For the text-containing cell, return its midpoint in (x, y) coordinate format. 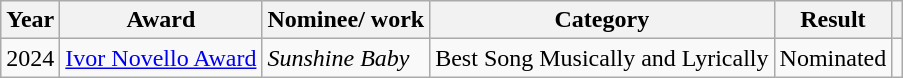
2024 (30, 58)
Best Song Musically and Lyrically (602, 58)
Sunshine Baby (346, 58)
Award (161, 20)
Category (602, 20)
Result (833, 20)
Year (30, 20)
Nominated (833, 58)
Ivor Novello Award (161, 58)
Nominee/ work (346, 20)
